For the text-containing cell, return its midpoint in (X, Y) coordinate format. 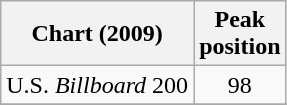
Peakposition (240, 34)
98 (240, 85)
U.S. Billboard 200 (98, 85)
Chart (2009) (98, 34)
